Extract the (X, Y) coordinate from the center of the cell holding the provided text.  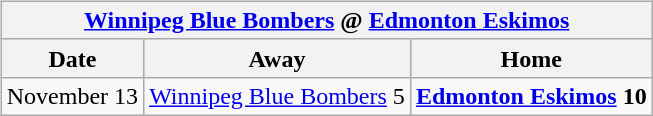
Home (531, 58)
Winnipeg Blue Bombers @ Edmonton Eskimos (326, 20)
Winnipeg Blue Bombers 5 (278, 96)
Away (278, 58)
Date (72, 58)
Edmonton Eskimos 10 (531, 96)
November 13 (72, 96)
